Capture the cell that displays the provided text and extract its (X, Y) central coordinate. 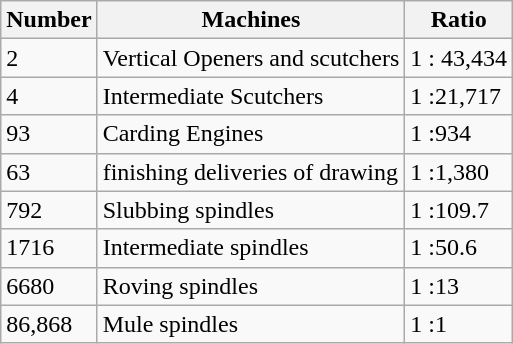
1 :13 (459, 286)
Roving spindles (251, 286)
1716 (49, 248)
1 :1,380 (459, 172)
Intermediate Scutchers (251, 96)
1 :934 (459, 134)
1 :109.7 (459, 210)
Ratio (459, 20)
86,868 (49, 324)
Machines (251, 20)
1 :50.6 (459, 248)
1 :21,717 (459, 96)
93 (49, 134)
Vertical Openers and scutchers (251, 58)
1 : 43,434 (459, 58)
Intermediate spindles (251, 248)
4 (49, 96)
finishing deliveries of drawing (251, 172)
792 (49, 210)
Number (49, 20)
Slubbing spindles (251, 210)
Mule spindles (251, 324)
6680 (49, 286)
1 :1 (459, 324)
2 (49, 58)
Carding Engines (251, 134)
63 (49, 172)
